Detect which cell encompasses the target text, then output its [x, y] center coordinate. 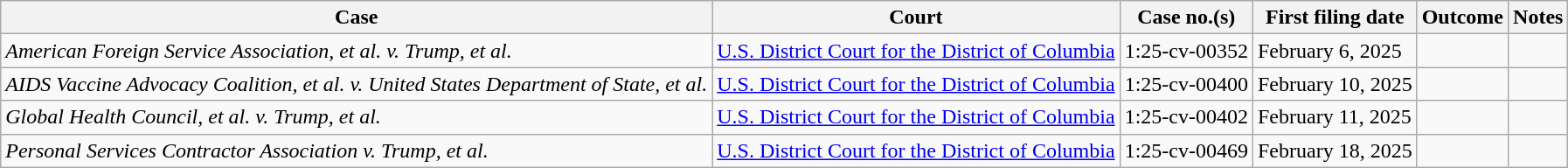
AIDS Vaccine Advocacy Coalition, et al. v. United States Department of State, et al. [357, 84]
Outcome [1462, 17]
February 6, 2025 [1335, 51]
American Foreign Service Association, et al. v. Trump, et al. [357, 51]
First filing date [1335, 17]
Case no.(s) [1186, 17]
Global Health Council, et al. v. Trump, et al. [357, 117]
February 11, 2025 [1335, 117]
1:25-cv-00352 [1186, 51]
February 10, 2025 [1335, 84]
February 18, 2025 [1335, 150]
Case [357, 17]
Personal Services Contractor Association v. Trump, et al. [357, 150]
1:25-cv-00400 [1186, 84]
Court [916, 17]
1:25-cv-00402 [1186, 117]
1:25-cv-00469 [1186, 150]
Notes [1538, 17]
